Find where the given text appears and provide that cell's center as (X, Y) coordinate. 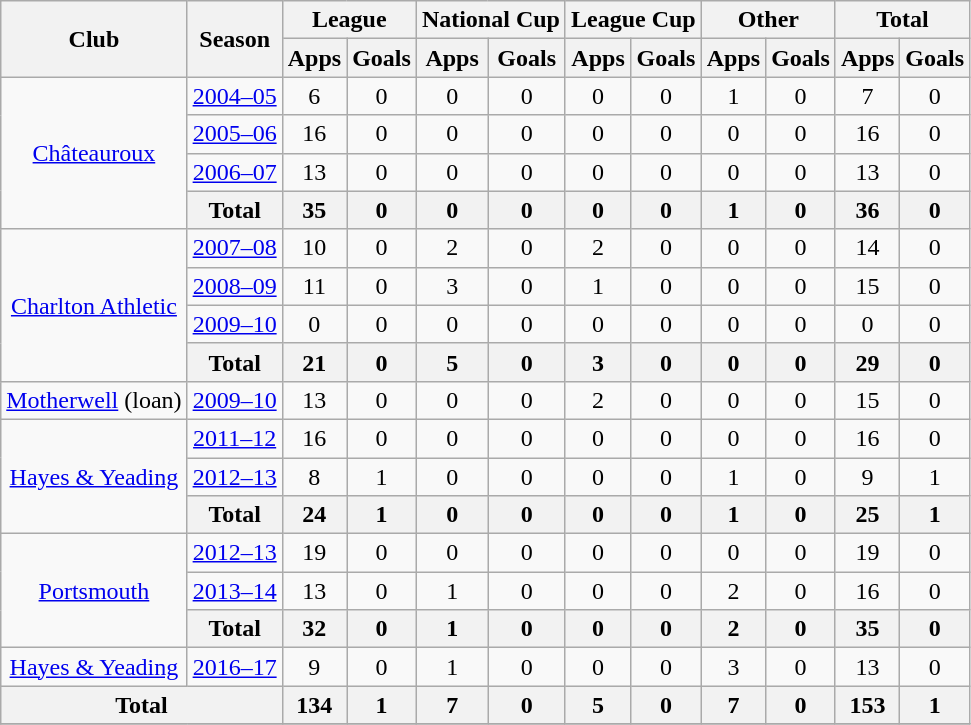
League (349, 20)
2016–17 (234, 667)
Club (94, 39)
2011–12 (234, 438)
8 (314, 477)
2008–09 (234, 286)
21 (314, 362)
Motherwell (loan) (94, 400)
2006–07 (234, 172)
24 (314, 515)
2007–08 (234, 248)
Season (234, 39)
153 (867, 705)
League Cup (633, 20)
National Cup (490, 20)
10 (314, 248)
32 (314, 629)
2013–14 (234, 591)
Other (768, 20)
36 (867, 210)
25 (867, 515)
2005–06 (234, 134)
2004–05 (234, 96)
14 (867, 248)
11 (314, 286)
Portsmouth (94, 591)
Charlton Athletic (94, 305)
Châteauroux (94, 153)
134 (314, 705)
29 (867, 362)
6 (314, 96)
